Provide the [x, y] coordinate of the cell's center where the given text is located.  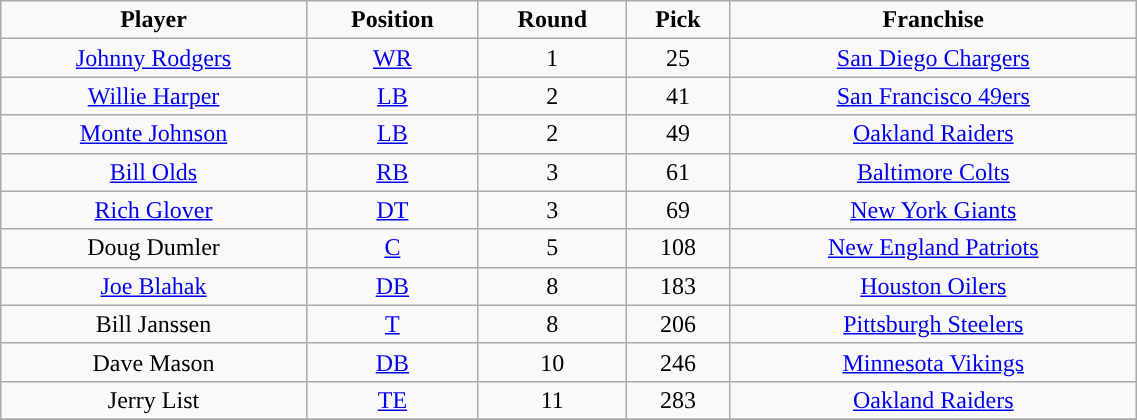
Pittsburgh Steelers [934, 324]
Player [154, 20]
Dave Mason [154, 362]
Franchise [934, 20]
Minnesota Vikings [934, 362]
Johnny Rodgers [154, 58]
Pick [678, 20]
Willie Harper [154, 96]
New York Giants [934, 210]
Houston Oilers [934, 286]
Joe Blahak [154, 286]
WR [392, 58]
Doug Dumler [154, 248]
25 [678, 58]
Baltimore Colts [934, 172]
T [392, 324]
Jerry List [154, 400]
San Diego Chargers [934, 58]
C [392, 248]
Round [552, 20]
69 [678, 210]
5 [552, 248]
41 [678, 96]
Rich Glover [154, 210]
283 [678, 400]
183 [678, 286]
108 [678, 248]
246 [678, 362]
DT [392, 210]
61 [678, 172]
206 [678, 324]
49 [678, 134]
11 [552, 400]
TE [392, 400]
Position [392, 20]
1 [552, 58]
San Francisco 49ers [934, 96]
Bill Janssen [154, 324]
10 [552, 362]
Bill Olds [154, 172]
New England Patriots [934, 248]
RB [392, 172]
Monte Johnson [154, 134]
